Detect which cell encompasses the target text, then output its [x, y] center coordinate. 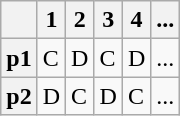
1 [51, 20]
2 [80, 20]
3 [108, 20]
4 [136, 20]
p2 [19, 96]
p1 [19, 58]
